Capture the cell that displays the provided text and extract its (x, y) central coordinate. 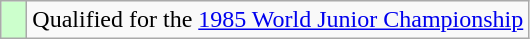
Qualified for the 1985 World Junior Championship (278, 20)
